Provide the [x, y] coordinate of the cell's center where the given text is located.  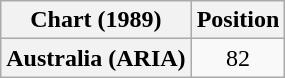
82 [238, 58]
Australia (ARIA) [96, 58]
Position [238, 20]
Chart (1989) [96, 20]
